Capture the cell that displays the provided text and extract its (X, Y) central coordinate. 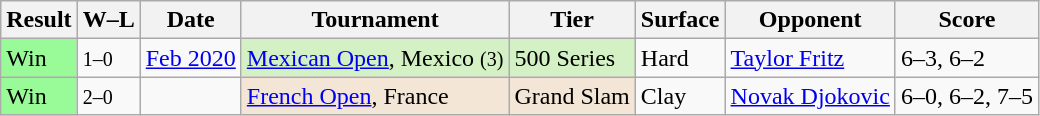
500 Series (572, 58)
Mexican Open, Mexico (3) (375, 58)
2–0 (108, 96)
Feb 2020 (190, 58)
French Open, France (375, 96)
Tournament (375, 20)
Score (966, 20)
Opponent (810, 20)
Tier (572, 20)
Date (190, 20)
Clay (680, 96)
Taylor Fritz (810, 58)
Grand Slam (572, 96)
Hard (680, 58)
6–3, 6–2 (966, 58)
1–0 (108, 58)
W–L (108, 20)
Surface (680, 20)
Result (39, 20)
6–0, 6–2, 7–5 (966, 96)
Novak Djokovic (810, 96)
